Output the (X, Y) coordinate of the center of the cell containing the given text.  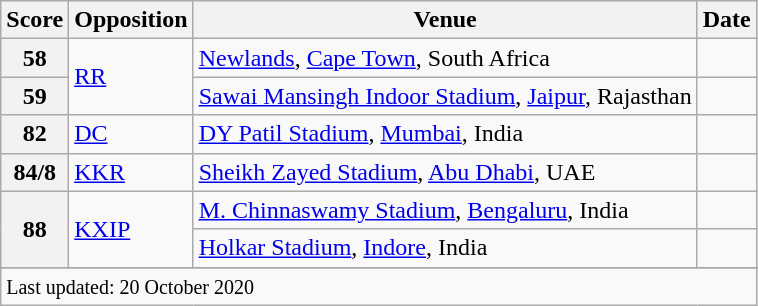
58 (35, 58)
Sheikh Zayed Stadium, Abu Dhabi, UAE (445, 172)
DC (131, 134)
Last updated: 20 October 2020 (378, 286)
84/8 (35, 172)
88 (35, 229)
Date (726, 20)
Score (35, 20)
DY Patil Stadium, Mumbai, India (445, 134)
Newlands, Cape Town, South Africa (445, 58)
Opposition (131, 20)
59 (35, 96)
RR (131, 77)
Venue (445, 20)
KKR (131, 172)
M. Chinnaswamy Stadium, Bengaluru, India (445, 210)
Sawai Mansingh Indoor Stadium, Jaipur, Rajasthan (445, 96)
KXIP (131, 229)
Holkar Stadium, Indore, India (445, 248)
82 (35, 134)
